Detect which cell encompasses the target text, then output its (x, y) center coordinate. 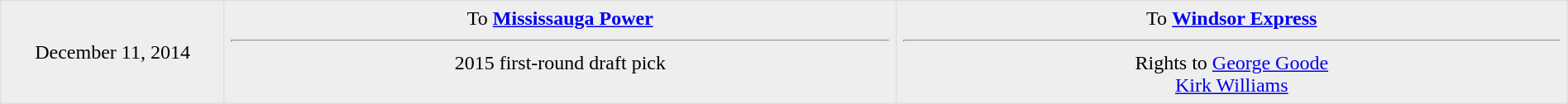
December 11, 2014 (112, 52)
To Windsor ExpressRights to George GoodeKirk Williams (1231, 52)
To Mississauga Power 2015 first-round draft pick (560, 52)
